Identify which cell holds the provided text, then report its (x, y) central coordinate. 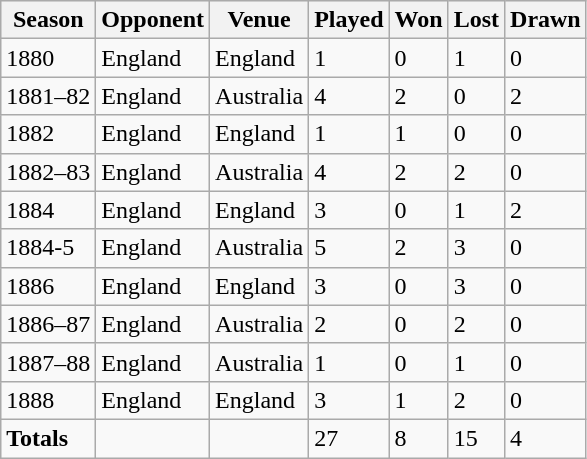
Drawn (546, 20)
1884 (48, 210)
1886 (48, 286)
Lost (476, 20)
1886–87 (48, 324)
1882 (48, 134)
5 (349, 248)
Venue (260, 20)
1888 (48, 400)
Opponent (153, 20)
1880 (48, 58)
27 (349, 438)
Won (418, 20)
1887–88 (48, 362)
Totals (48, 438)
Season (48, 20)
15 (476, 438)
8 (418, 438)
1884-5 (48, 248)
1881–82 (48, 96)
1882–83 (48, 172)
Played (349, 20)
